Extract the [x, y] coordinate from the center of the cell holding the provided text.  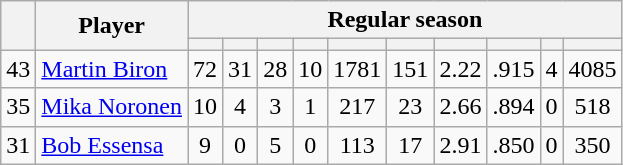
.894 [514, 107]
Martin Biron [112, 69]
2.91 [460, 145]
2.66 [460, 107]
9 [206, 145]
518 [592, 107]
Mika Noronen [112, 107]
151 [410, 69]
23 [410, 107]
1 [310, 107]
350 [592, 145]
1781 [358, 69]
35 [18, 107]
Bob Essensa [112, 145]
17 [410, 145]
Regular season [406, 20]
.915 [514, 69]
2.22 [460, 69]
4085 [592, 69]
217 [358, 107]
113 [358, 145]
43 [18, 69]
3 [276, 107]
72 [206, 69]
28 [276, 69]
Player [112, 26]
5 [276, 145]
.850 [514, 145]
